Determine the [X, Y] coordinate at the center of the cell enclosing the given text.  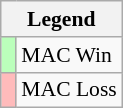
Legend [62, 19]
MAC Loss [68, 90]
MAC Win [68, 55]
